Return the [x, y] coordinate for the center point of the cell that contains the specified text.  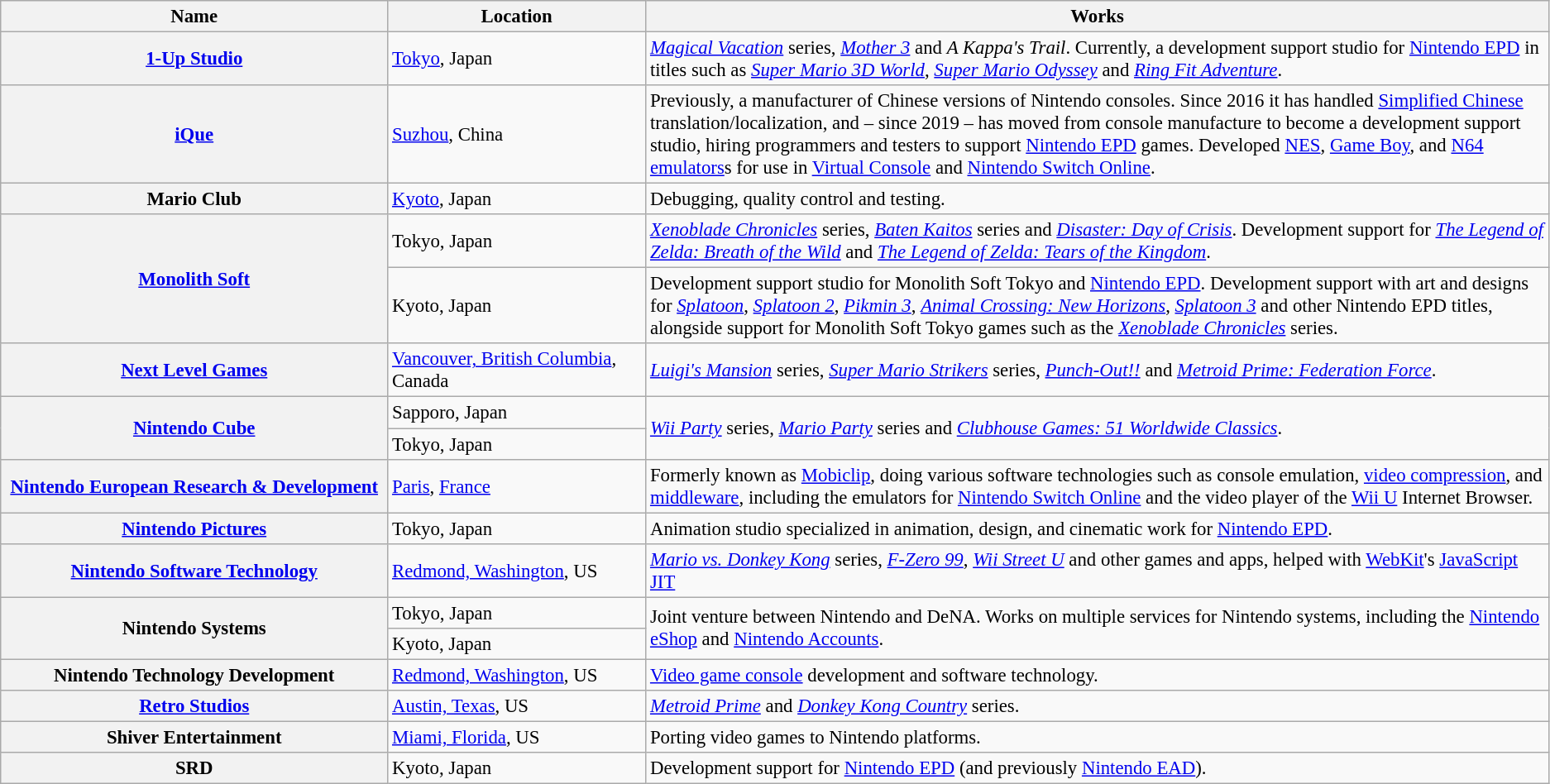
Development support for Nintendo EPD (and previously Nintendo EAD). [1098, 768]
Works [1098, 17]
Nintendo European Research & Development [194, 486]
Nintendo Systems [194, 629]
Luigi's Mansion series, Super Mario Strikers series, Punch-Out!! and Metroid Prime: Federation Force. [1098, 370]
Joint venture between Nintendo and DeNA. Works on multiple services for Nintendo systems, including the Nintendo eShop and Nintendo Accounts. [1098, 629]
Austin, Texas, US [517, 706]
Metroid Prime and Donkey Kong Country series. [1098, 706]
Location [517, 17]
Nintendo Pictures [194, 528]
Mario vs. Donkey Kong series, F-Zero 99, Wii Street U and other games and apps, helped with WebKit's JavaScript JIT [1098, 571]
Shiver Entertainment [194, 737]
iQue [194, 134]
Paris, France [517, 486]
Miami, Florida, US [517, 737]
Porting video games to Nintendo platforms. [1098, 737]
Retro Studios [194, 706]
Name [194, 17]
Mario Club [194, 199]
Nintendo Software Technology [194, 571]
Next Level Games [194, 370]
Monolith Soft [194, 279]
Nintendo Cube [194, 428]
Animation studio specialized in animation, design, and cinematic work for Nintendo EPD. [1098, 528]
Vancouver, British Columbia, Canada [517, 370]
SRD [194, 768]
Sapporo, Japan [517, 413]
Video game console development and software technology. [1098, 675]
Wii Party series, Mario Party series and Clubhouse Games: 51 Worldwide Classics. [1098, 428]
Debugging, quality control and testing. [1098, 199]
Suzhou, China [517, 134]
Nintendo Technology Development [194, 675]
1-Up Studio [194, 60]
